For the text-containing cell, return its midpoint in (X, Y) coordinate format. 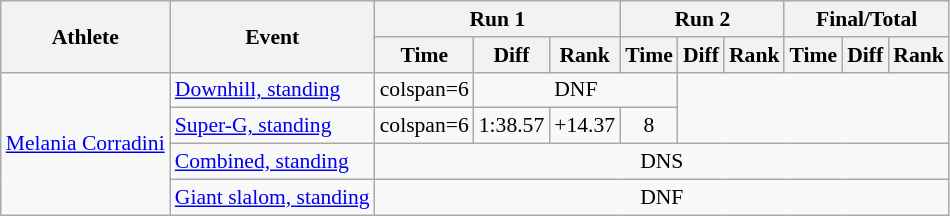
Giant slalom, standing (272, 197)
Run 2 (702, 19)
1:38.57 (512, 126)
Athlete (86, 36)
Melania Corradini (86, 143)
Event (272, 36)
Run 1 (498, 19)
Super-G, standing (272, 126)
+14.37 (584, 126)
Combined, standing (272, 162)
DNS (662, 162)
8 (649, 126)
Downhill, standing (272, 90)
Final/Total (866, 19)
